Identify which cell holds the provided text, then report its (X, Y) central coordinate. 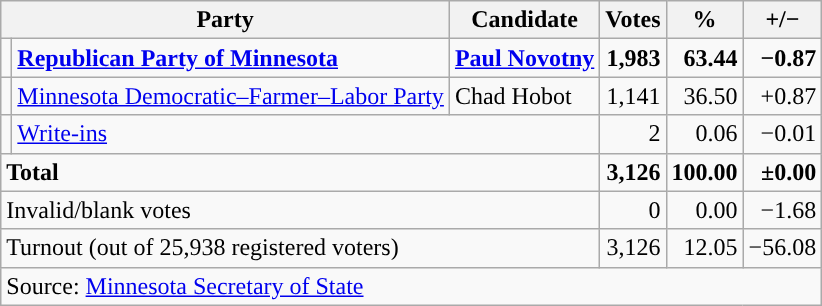
0.00 (704, 210)
−56.08 (782, 248)
1,983 (633, 58)
Source: Minnesota Secretary of State (412, 286)
Republican Party of Minnesota (231, 58)
Candidate (524, 20)
Minnesota Democratic–Farmer–Labor Party (231, 96)
Total (300, 172)
Turnout (out of 25,938 registered voters) (300, 248)
±0.00 (782, 172)
2 (633, 134)
−1.68 (782, 210)
1,141 (633, 96)
−0.01 (782, 134)
Chad Hobot (524, 96)
12.05 (704, 248)
100.00 (704, 172)
+0.87 (782, 96)
Party (226, 20)
36.50 (704, 96)
Paul Novotny (524, 58)
−0.87 (782, 58)
0 (633, 210)
Write-ins (306, 134)
Invalid/blank votes (300, 210)
Votes (633, 20)
63.44 (704, 58)
0.06 (704, 134)
+/− (782, 20)
% (704, 20)
